Output the (X, Y) coordinate of the center of the cell containing the given text.  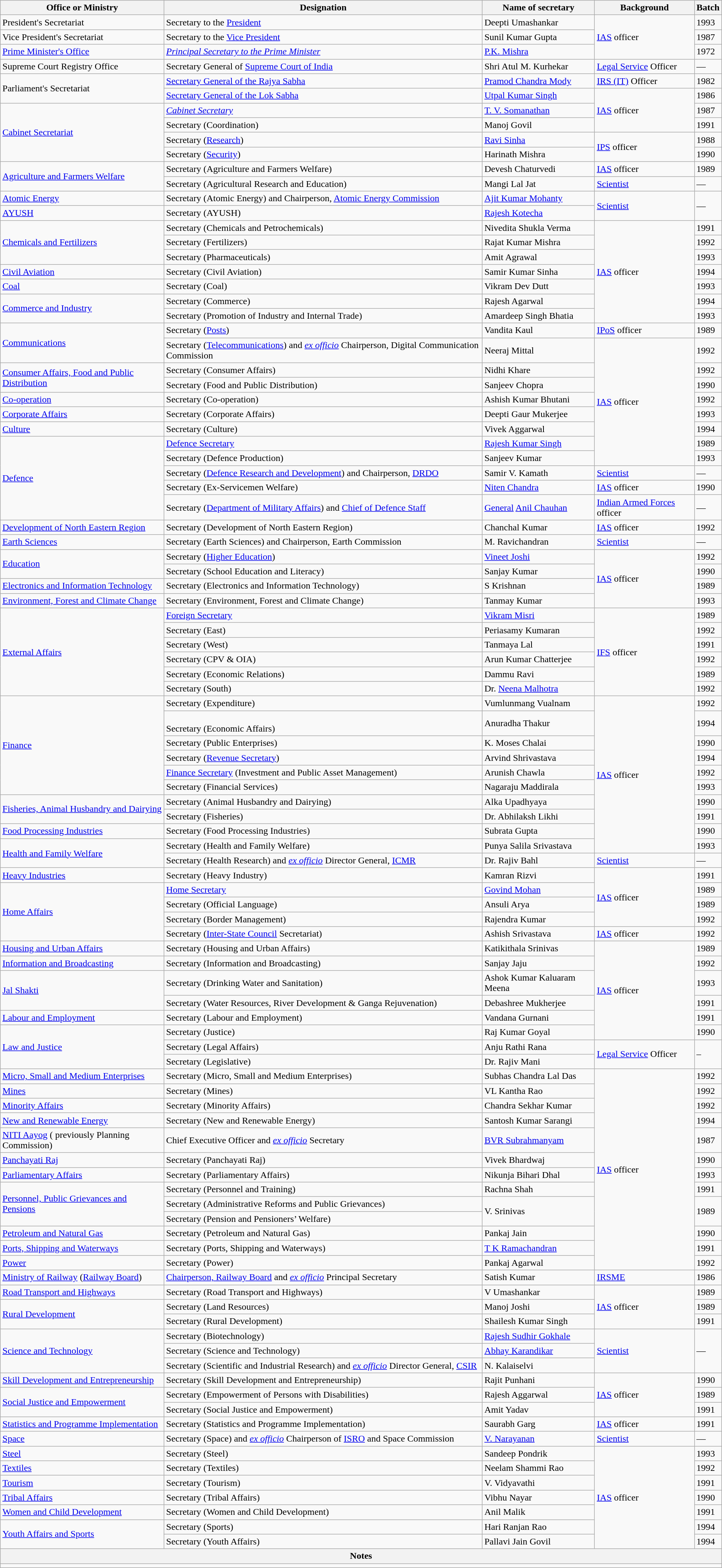
Ashok Kumar Kaluaram Meena (538, 983)
Secretary (Water Resources, River Development & Ganga Rejuvenation) (323, 1003)
Chanchal Kumar (538, 527)
Secretary (Tourism) (323, 1483)
President's Secretariat (83, 22)
Vivek Bhardwaj (538, 1160)
Vandana Gurnani (538, 1018)
New and Renewable Energy (83, 1120)
Secretary (Road Transport and Highways) (323, 1292)
Anil Malik (538, 1512)
Secretary to the President (323, 22)
Atomic Energy (83, 199)
Panchayati Raj (83, 1160)
Designation (323, 8)
Kamran Rizvi (538, 875)
Communications (83, 343)
Secretary (Justice) (323, 1032)
Secretary (Youth Affairs) (323, 1541)
Secretary (Animal Husbandry and Dairying) (323, 802)
Secretary (Telecommunications) and ex officio Chairperson, Digital Communication Commission (323, 350)
Secretary (Housing and Urban Affairs) (323, 949)
Secretary (Minority Affairs) (323, 1105)
Neelam Shammi Rao (538, 1468)
Women and Child Development (83, 1512)
Secretary (Agricultural Research and Education) (323, 184)
Micro, Small and Medium Enterprises (83, 1076)
Shri Atul M. Kurhekar (538, 66)
Saurabh Garg (538, 1424)
Katikithala Srinivas (538, 949)
Secretary (Personnel and Training) (323, 1189)
Chemicals and Fertilizers (83, 242)
N. Kalaiselvi (538, 1365)
Parliament's Secretariat (83, 88)
Information and Broadcasting (83, 963)
Housing and Urban Affairs (83, 949)
Agriculture and Farmers Welfare (83, 176)
Sunil Kumar Gupta (538, 37)
S Krishnan (538, 586)
Secretary (Steel) (323, 1454)
Secretary (Health Research) and ex officio Director General, ICMR (323, 860)
Jal Shakti (83, 991)
Secretary (Posts) (323, 330)
IPS officer (644, 147)
VL Kantha Rao (538, 1091)
Space (83, 1439)
Secretary (Land Resources) (323, 1307)
Secretary (Environment, Forest and Climate Change) (323, 601)
Parliamentary Affairs (83, 1174)
Electronics and Information Technology (83, 586)
Secretary (Higher Education) (323, 557)
Home Affairs (83, 912)
Vibhu Nayar (538, 1497)
Secretary (Legislative) (323, 1062)
Secretary (Labour and Employment) (323, 1018)
Tribal Affairs (83, 1497)
Ansuli Arya (538, 904)
– (708, 1054)
Skill Development and Entrepreneurship (83, 1380)
Youth Affairs and Sports (83, 1534)
Deepti Gaur Mukerjee (538, 414)
K. Moses Chalai (538, 743)
Secretary (Food and Public Distribution) (323, 385)
Secretary (Fertilizers) (323, 242)
Secretary (Food Processing Industries) (323, 831)
Punya Salila Srivastava (538, 846)
T K Ramachandran (538, 1248)
Secretary (Research) (323, 140)
Secretary (Social Justice and Empowerment) (323, 1410)
Secretary (Culture) (323, 429)
M. Ravichandran (538, 542)
Raj Kumar Goyal (538, 1032)
Rajesh Aggarwal (538, 1395)
Secretary (Defence Research and Development) and Chairperson, DRDO (323, 473)
Arvind Shrivastava (538, 758)
Ministry of Railway (Railway Board) (83, 1277)
Pramod Chandra Mody (538, 81)
Secretary (Heavy Industry) (323, 875)
Secretary (Biotechnology) (323, 1336)
Alka Upadhyaya (538, 802)
Samir V. Kamath (538, 473)
Anuradha Thakur (538, 723)
Secretary (Rural Development) (323, 1321)
Secretary (Space) and ex officio Chairperson of ISRO and Space Commission (323, 1439)
Secretary (Public Enterprises) (323, 743)
Dr. Abhilaksh Likhi (538, 816)
Secretary General of the Lok Sabha (323, 96)
Ashish Srivastava (538, 934)
Pankaj Jain (538, 1233)
Ashish Kumar Bhutani (538, 399)
Health and Family Welfare (83, 853)
Foreign Secretary (323, 615)
Vikram Dev Dutt (538, 286)
Satish Kumar (538, 1277)
Personnel, Public Grievances and Pensions (83, 1204)
Law and Justice (83, 1047)
1972 (708, 52)
Secretary (AYUSH) (323, 213)
Niten Chandra (538, 488)
Secretary (CPV & OIA) (323, 659)
Sanjeev Kumar (538, 458)
Rajesh Sudhir Gokhale (538, 1336)
Utpal Kumar Singh (538, 96)
Road Transport and Highways (83, 1292)
Secretary (Pharmaceuticals) (323, 257)
Secretary (Development of North Eastern Region) (323, 527)
Secretary (West) (323, 644)
Sanjeev Chopra (538, 385)
Steel (83, 1454)
Dr. Rajiv Mani (538, 1062)
Textiles (83, 1468)
Secretary (Department of Military Affairs) and Chief of Defence Staff (323, 507)
Defence Secretary (323, 444)
Rajesh Kotecha (538, 213)
Consumer Affairs, Food and Public Distribution (83, 377)
Tanmaya Lal (538, 644)
Secretary (Agriculture and Farmers Welfare) (323, 169)
Secretary (Consumer Affairs) (323, 370)
V. Srinivas (538, 1211)
Secretary (New and Renewable Energy) (323, 1120)
Culture (83, 429)
Secretary (South) (323, 689)
Vandita Kaul (538, 330)
Secretary (Pension and Pensioners’ Welfare) (323, 1219)
Secretary (Co-operation) (323, 399)
Mines (83, 1091)
Corporate Affairs (83, 414)
Secretary (Information and Broadcasting) (323, 963)
Minority Affairs (83, 1105)
Secretary General of the Rajya Sabha (323, 81)
Earth Sciences (83, 542)
Finance (83, 745)
Secretary (Economic Affairs) (323, 723)
Rajit Punhani (538, 1380)
Neeraj Mittal (538, 350)
Cabinet Secretariat (83, 132)
1982 (708, 81)
Secretary (Ex-Servicemen Welfare) (323, 488)
Rajesh Agarwal (538, 301)
V Umashankar (538, 1292)
Vumlunmang Vualnam (538, 703)
Secretary (Parliamentary Affairs) (323, 1174)
IPoS officer (644, 330)
Secretary (Administrative Reforms and Public Grievances) (323, 1204)
Shailesh Kumar Singh (538, 1321)
Hari Ranjan Rao (538, 1527)
Vikram Misri (538, 615)
Subrata Gupta (538, 831)
Arun Kumar Chatterjee (538, 659)
Secretary (Security) (323, 154)
Nidhi Khare (538, 370)
Secretary (Commerce) (323, 301)
Sandeep Pondrik (538, 1454)
Rural Development (83, 1314)
IRS (IT) Officer (644, 81)
Ravi Sinha (538, 140)
Amit Yadav (538, 1410)
Batch (708, 8)
Heavy Industries (83, 875)
V. Narayanan (538, 1439)
Secretary (Corporate Affairs) (323, 414)
Secretary (Health and Family Welfare) (323, 846)
Office or Ministry (83, 8)
Dr. Rajiv Bahl (538, 860)
Manoj Joshi (538, 1307)
Pankaj Agarwal (538, 1263)
Secretary (Mines) (323, 1091)
Prime Minister's Office (83, 52)
Labour and Employment (83, 1018)
Secretary to the Vice President (323, 37)
Secretary (Scientific and Industrial Research) and ex officio Director General, CSIR (323, 1365)
Co-operation (83, 399)
Secretary (Earth Sciences) and Chairperson, Earth Commission (323, 542)
Finance Secretary (Investment and Public Asset Management) (323, 772)
Petroleum and Natural Gas (83, 1233)
Ports, Shipping and Waterways (83, 1248)
Deepti Umashankar (538, 22)
Amit Agrawal (538, 257)
Development of North Eastern Region (83, 527)
Secretary (Tribal Affairs) (323, 1497)
IRSME (644, 1277)
Supreme Court Registry Office (83, 66)
External Affairs (83, 652)
Secretary (Science and Technology) (323, 1351)
Chairperson, Railway Board and ex officio Principal Secretary (323, 1277)
Amardeep Singh Bhatia (538, 316)
P.K. Mishra (538, 52)
Secretary (Inter-State Council Secretariat) (323, 934)
General Anil Chauhan (538, 507)
V. Vidyavathi (538, 1483)
Secretary (Expenditure) (323, 703)
Nagaraju Maddirala (538, 787)
Dammu Ravi (538, 674)
Rajesh Kumar Singh (538, 444)
IFS officer (644, 652)
Commerce and Industry (83, 308)
Secretary (Economic Relations) (323, 674)
Principal Secretary to the Prime Minister (323, 52)
Science and Technology (83, 1351)
Sanjay Kumar (538, 571)
Pallavi Jain Govil (538, 1541)
Cabinet Secretary (323, 110)
Secretary (Civil Aviation) (323, 272)
Subhas Chandra Lal Das (538, 1076)
Secretary (Border Management) (323, 919)
Chief Executive Officer and ex officio Secretary (323, 1140)
Nivedita Shukla Verma (538, 228)
Defence (83, 478)
Environment, Forest and Climate Change (83, 601)
Secretary (Electronics and Information Technology) (323, 586)
Secretary (Revenue Secretary) (323, 758)
Periasamy Kumaran (538, 630)
Vineet Joshi (538, 557)
Dr. Neena Malhotra (538, 689)
Social Justice and Empowerment (83, 1402)
T. V. Somanathan (538, 110)
Secretary (Official Language) (323, 904)
Secretary (Petroleum and Natural Gas) (323, 1233)
Power (83, 1263)
Secretary (Power) (323, 1263)
Indian Armed Forces officer (644, 507)
AYUSH (83, 213)
Food Processing Industries (83, 831)
Statistics and Programme Implementation (83, 1424)
Samir Kumar Sinha (538, 272)
Secretary (Statistics and Programme Implementation) (323, 1424)
Vice President's Secretariat (83, 37)
Secretary (Micro, Small and Medium Enterprises) (323, 1076)
Name of secretary (538, 8)
Secretary (Drinking Water and Sanitation) (323, 983)
Anju Rathi Rana (538, 1047)
Arunish Chawla (538, 772)
Secretary (Chemicals and Petrochemicals) (323, 228)
Notes (361, 1556)
Secretary (Legal Affairs) (323, 1047)
Ajit Kumar Mohanty (538, 199)
1988 (708, 140)
Sanjay Jaju (538, 963)
Santosh Kumar Sarangi (538, 1120)
Secretary (Empowerment of Persons with Disabilities) (323, 1395)
Secretary (Atomic Energy) and Chairperson, Atomic Energy Commission (323, 199)
Secretary (East) (323, 630)
Manoj Govil (538, 125)
Home Secretary (323, 890)
Debashree Mukherjee (538, 1003)
Secretary (Financial Services) (323, 787)
Abhay Karandikar (538, 1351)
Vivek Aggarwal (538, 429)
Chandra Sekhar Kumar (538, 1105)
Secretary (Coal) (323, 286)
Govind Mohan (538, 890)
Secretary (Panchayati Raj) (323, 1160)
Harinath Mishra (538, 154)
Tourism (83, 1483)
Rajat Kumar Mishra (538, 242)
Background (644, 8)
Secretary (Women and Child Development) (323, 1512)
Secretary (Sports) (323, 1527)
Nikunja Bihari Dhal (538, 1174)
Secretary (School Education and Literacy) (323, 571)
Secretary (Skill Development and Entrepreneurship) (323, 1380)
Mangi Lal Jat (538, 184)
Secretary (Ports, Shipping and Waterways) (323, 1248)
NITI Aayog ( previously Planning Commission) (83, 1140)
Secretary (Defence Production) (323, 458)
Rachna Shah (538, 1189)
Secretary (Textiles) (323, 1468)
Secretary (Promotion of Industry and Internal Trade) (323, 316)
Secretary (Coordination) (323, 125)
BVR Subrahmanyam (538, 1140)
Devesh Chaturvedi (538, 169)
Fisheries, Animal Husbandry and Dairying (83, 809)
Secretary General of Supreme Court of India (323, 66)
Coal (83, 286)
Rajendra Kumar (538, 919)
Tanmay Kumar (538, 601)
Education (83, 564)
Secretary (Fisheries) (323, 816)
Civil Aviation (83, 272)
